Output the [X, Y] coordinate of the center of the cell containing the given text.  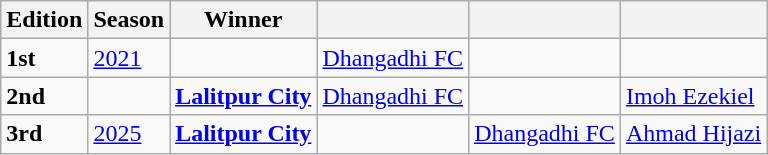
Season [129, 20]
Ahmad Hijazi [693, 134]
Imoh Ezekiel [693, 96]
2021 [129, 58]
Winner [244, 20]
2nd [44, 96]
1st [44, 58]
3rd [44, 134]
Edition [44, 20]
2025 [129, 134]
